Return [x, y] of the center of cell containing provided text 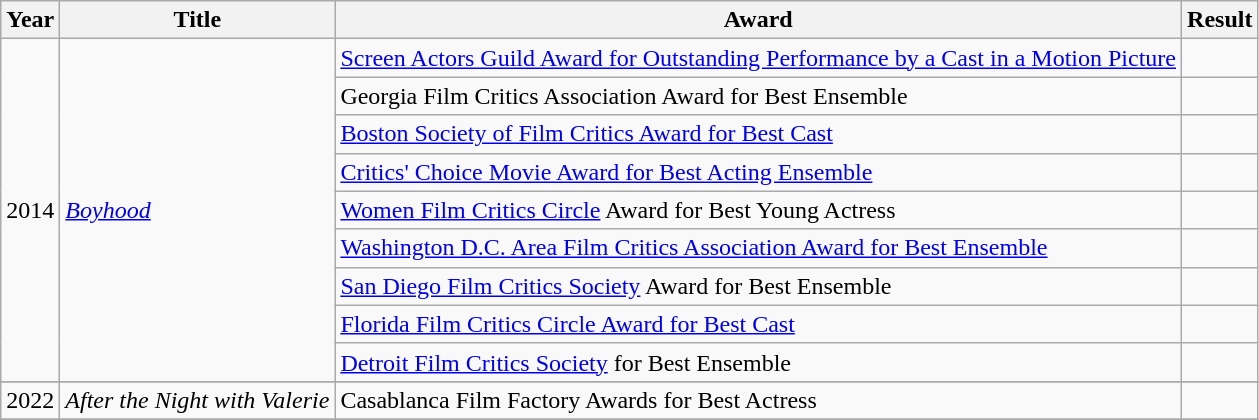
Result [1220, 20]
Women Film Critics Circle Award for Best Young Actress [758, 210]
After the Night with Valerie [198, 400]
San Diego Film Critics Society Award for Best Ensemble [758, 286]
Award [758, 20]
Title [198, 20]
Detroit Film Critics Society for Best Ensemble [758, 362]
2014 [30, 210]
Critics' Choice Movie Award for Best Acting Ensemble [758, 172]
Boston Society of Film Critics Award for Best Cast [758, 134]
Year [30, 20]
2022 [30, 400]
Boyhood [198, 210]
Casablanca Film Factory Awards for Best Actress [758, 400]
Washington D.C. Area Film Critics Association Award for Best Ensemble [758, 248]
Screen Actors Guild Award for Outstanding Performance by a Cast in a Motion Picture [758, 58]
Georgia Film Critics Association Award for Best Ensemble [758, 96]
Florida Film Critics Circle Award for Best Cast [758, 324]
